For the text-containing cell, return its midpoint in [x, y] coordinate format. 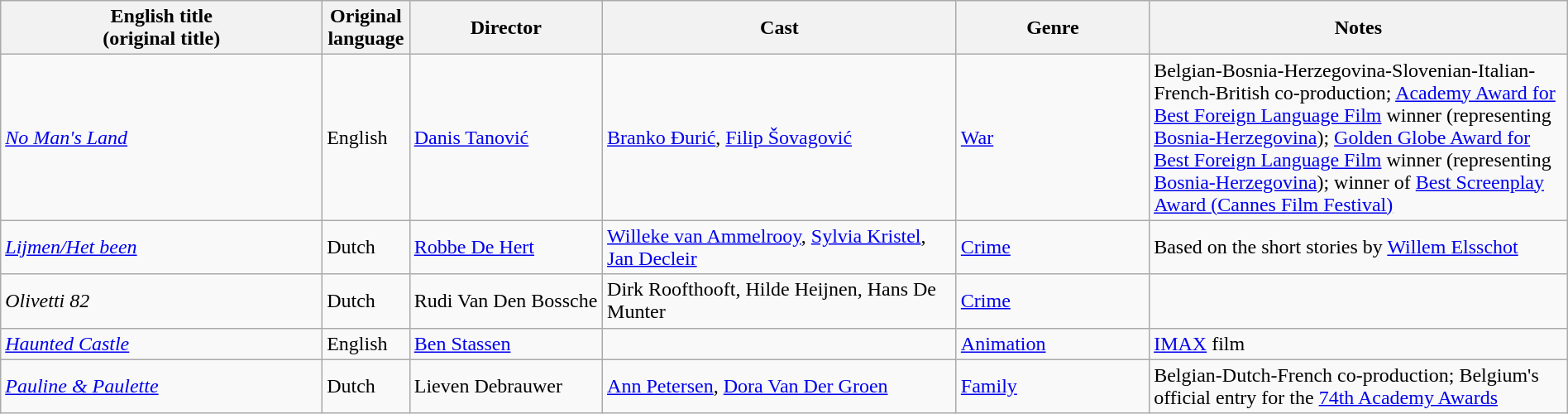
Animation [1052, 344]
Belgian-Dutch-French co-production; Belgium's official entry for the 74th Academy Awards [1359, 386]
Original language [366, 28]
Notes [1359, 28]
Rudi Van Den Bossche [506, 301]
Danis Tanović [506, 137]
Lijmen/Het been [162, 247]
Genre [1052, 28]
Cast [780, 28]
Olivetti 82 [162, 301]
Based on the short stories by Willem Elsschot [1359, 247]
IMAX film [1359, 344]
Ben Stassen [506, 344]
Haunted Castle [162, 344]
Director [506, 28]
Robbe De Hert [506, 247]
Pauline & Paulette [162, 386]
Ann Petersen, Dora Van Der Groen [780, 386]
Willeke van Ammelrooy, Sylvia Kristel, Jan Decleir [780, 247]
Dirk Roofthooft, Hilde Heijnen, Hans De Munter [780, 301]
Lieven Debrauwer [506, 386]
Family [1052, 386]
Branko Đurić, Filip Šovagović [780, 137]
War [1052, 137]
English title (original title) [162, 28]
No Man's Land [162, 137]
